Output the [x, y] coordinate of the center of the cell containing the given text.  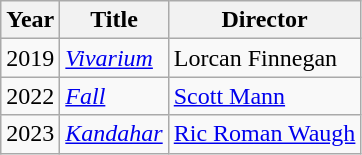
Vivarium [114, 58]
Fall [114, 96]
2019 [30, 58]
Year [30, 20]
Director [264, 20]
Ric Roman Waugh [264, 134]
2022 [30, 96]
2023 [30, 134]
Title [114, 20]
Lorcan Finnegan [264, 58]
Scott Mann [264, 96]
Kandahar [114, 134]
